Scan for the cell matching the given text and deliver its [X, Y] coordinate at center. 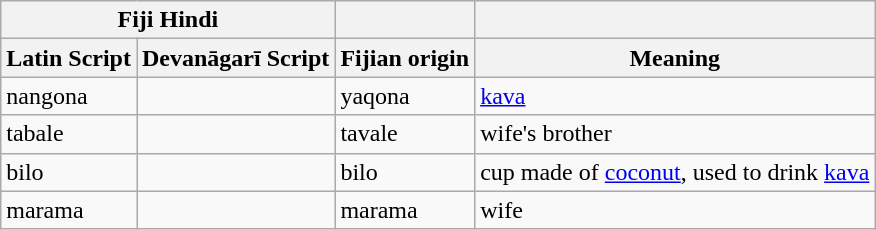
nangona [69, 96]
yaqona [405, 96]
Devanāgarī Script [235, 58]
Latin Script [69, 58]
wife's brother [675, 134]
Meaning [675, 58]
tavale [405, 134]
cup made of coconut, used to drink kava [675, 172]
tabale [69, 134]
Fijian origin [405, 58]
Fiji Hindi [168, 20]
wife [675, 210]
kava [675, 96]
